Scan for the cell matching the given text and deliver its (x, y) coordinate at center. 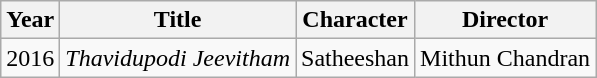
Satheeshan (356, 58)
Character (356, 20)
Year (30, 20)
Thavidupodi Jeevitham (178, 58)
Mithun Chandran (506, 58)
Director (506, 20)
2016 (30, 58)
Title (178, 20)
